Determine the [X, Y] coordinate at the center of the cell enclosing the given text.  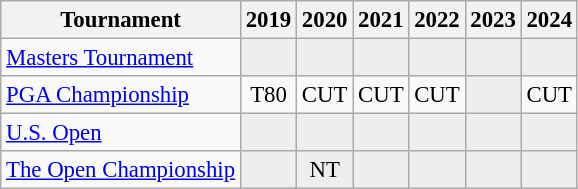
Tournament [121, 20]
2021 [381, 20]
2019 [268, 20]
T80 [268, 95]
Masters Tournament [121, 58]
2020 [325, 20]
PGA Championship [121, 95]
U.S. Open [121, 133]
The Open Championship [121, 170]
NT [325, 170]
2023 [493, 20]
2022 [437, 20]
2024 [549, 20]
